Locate the cell with the specified text and output its (X, Y) center coordinate. 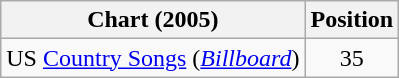
35 (352, 58)
Position (352, 20)
US Country Songs (Billboard) (153, 58)
Chart (2005) (153, 20)
